Find where the given text appears and provide that cell's center as (X, Y) coordinate. 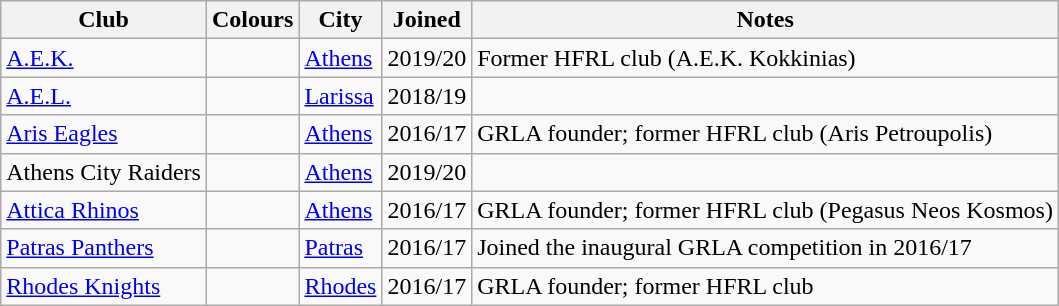
Former HFRL club (A.E.K. Kokkinias) (766, 58)
Rhodes Knights (104, 286)
A.E.L. (104, 96)
Colours (252, 20)
Attica Rhinos (104, 210)
Patras Panthers (104, 248)
Rhodes (340, 286)
Aris Eagles (104, 134)
Joined the inaugural GRLA competition in 2016/17 (766, 248)
A.E.K. (104, 58)
GRLA founder; former HFRL club (766, 286)
2018/19 (427, 96)
Athens City Raiders (104, 172)
Joined (427, 20)
GRLA founder; former HFRL club (Pegasus Neos Kosmos) (766, 210)
Club (104, 20)
Patras (340, 248)
GRLA founder; former HFRL club (Aris Petroupolis) (766, 134)
City (340, 20)
Notes (766, 20)
Larissa (340, 96)
